Determine the [x, y] coordinate at the center of the cell enclosing the given text.  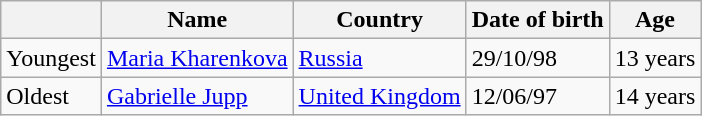
12/06/97 [538, 96]
Russia [380, 58]
Youngest [52, 58]
Age [655, 20]
Name [197, 20]
United Kingdom [380, 96]
Gabrielle Jupp [197, 96]
Maria Kharenkova [197, 58]
29/10/98 [538, 58]
14 years [655, 96]
Oldest [52, 96]
Date of birth [538, 20]
Country [380, 20]
13 years [655, 58]
